Identify which cell holds the provided text, then report its (X, Y) central coordinate. 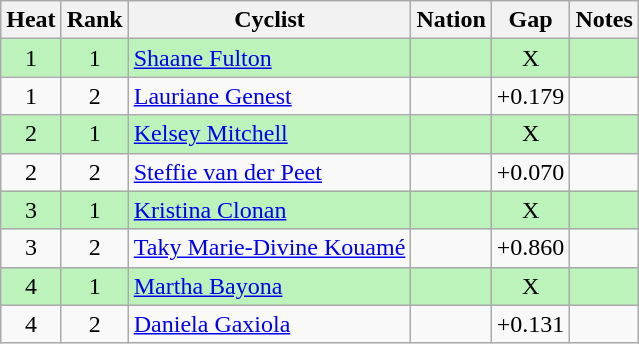
Rank (94, 20)
Heat (31, 20)
Gap (530, 20)
Martha Bayona (270, 286)
Cyclist (270, 20)
Nation (451, 20)
+0.131 (530, 324)
Steffie van der Peet (270, 172)
Lauriane Genest (270, 96)
Notes (604, 20)
Daniela Gaxiola (270, 324)
Shaane Fulton (270, 58)
+0.860 (530, 248)
Taky Marie-Divine Kouamé (270, 248)
+0.070 (530, 172)
+0.179 (530, 96)
Kelsey Mitchell (270, 134)
Kristina Clonan (270, 210)
